For the text-containing cell, return its midpoint in [x, y] coordinate format. 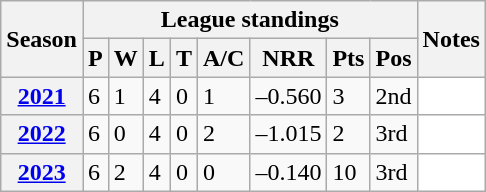
Pos [394, 58]
W [126, 58]
2023 [42, 172]
2021 [42, 96]
A/C [223, 58]
10 [348, 172]
P [95, 58]
T [184, 58]
3 [348, 96]
2nd [394, 96]
Notes [451, 39]
NRR [288, 58]
–0.140 [288, 172]
Pts [348, 58]
Season [42, 39]
–1.015 [288, 134]
2022 [42, 134]
–0.560 [288, 96]
League standings [250, 20]
L [156, 58]
